Identify which cell holds the provided text, then report its [x, y] central coordinate. 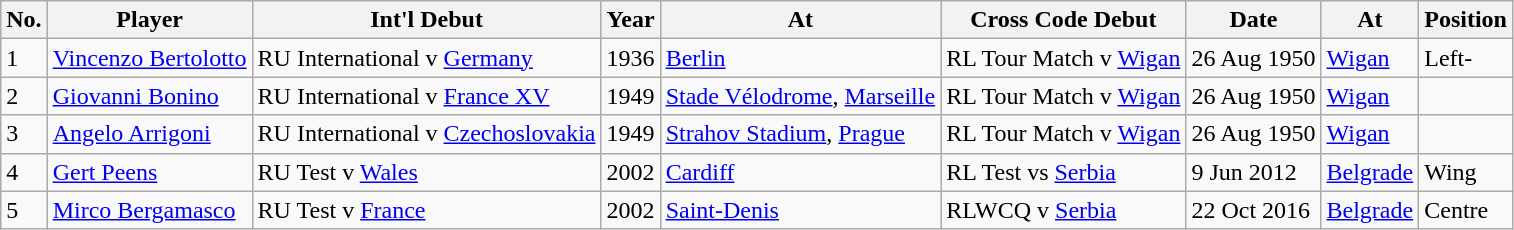
Giovanni Bonino [150, 96]
1 [24, 58]
Cross Code Debut [1064, 20]
RU International v Germany [426, 58]
No. [24, 20]
Player [150, 20]
5 [24, 210]
9 Jun 2012 [1254, 172]
RU International v Czechoslovakia [426, 134]
RU International v France XV [426, 96]
Int'l Debut [426, 20]
Centre [1466, 210]
Angelo Arrigoni [150, 134]
RL Test vs Serbia [1064, 172]
RU Test v Wales [426, 172]
Year [630, 20]
Position [1466, 20]
RLWCQ v Serbia [1064, 210]
Saint-Denis [800, 210]
Vincenzo Bertolotto [150, 58]
22 Oct 2016 [1254, 210]
Wing [1466, 172]
Stade Vélodrome, Marseille [800, 96]
3 [24, 134]
RU Test v France [426, 210]
Cardiff [800, 172]
Gert Peens [150, 172]
Strahov Stadium, Prague [800, 134]
Berlin [800, 58]
Date [1254, 20]
Left- [1466, 58]
Mirco Bergamasco [150, 210]
2 [24, 96]
4 [24, 172]
1936 [630, 58]
